For the text-containing cell, return its midpoint in (X, Y) coordinate format. 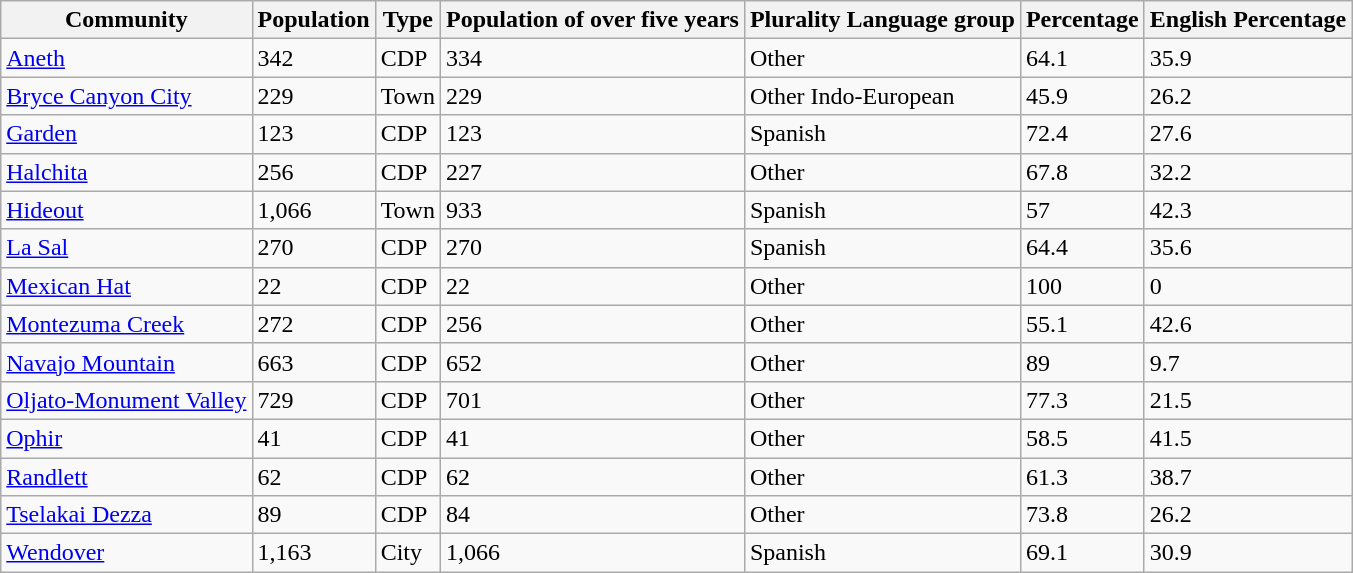
64.4 (1082, 248)
21.5 (1248, 400)
Bryce Canyon City (126, 96)
Garden (126, 134)
30.9 (1248, 553)
Community (126, 20)
Hideout (126, 210)
1,163 (314, 553)
67.8 (1082, 172)
35.6 (1248, 248)
Aneth (126, 58)
84 (592, 515)
729 (314, 400)
64.1 (1082, 58)
0 (1248, 286)
Navajo Mountain (126, 362)
Population (314, 20)
342 (314, 58)
Wendover (126, 553)
32.2 (1248, 172)
57 (1082, 210)
27.6 (1248, 134)
Randlett (126, 477)
77.3 (1082, 400)
38.7 (1248, 477)
Type (408, 20)
Tselakai Dezza (126, 515)
652 (592, 362)
Oljato-Monument Valley (126, 400)
Plurality Language group (882, 20)
41.5 (1248, 438)
701 (592, 400)
55.1 (1082, 324)
Other Indo-European (882, 96)
35.9 (1248, 58)
Mexican Hat (126, 286)
9.7 (1248, 362)
72.4 (1082, 134)
61.3 (1082, 477)
933 (592, 210)
45.9 (1082, 96)
La Sal (126, 248)
227 (592, 172)
Percentage (1082, 20)
73.8 (1082, 515)
English Percentage (1248, 20)
42.6 (1248, 324)
69.1 (1082, 553)
100 (1082, 286)
Population of over five years (592, 20)
Montezuma Creek (126, 324)
663 (314, 362)
58.5 (1082, 438)
334 (592, 58)
272 (314, 324)
Halchita (126, 172)
City (408, 553)
42.3 (1248, 210)
Ophir (126, 438)
